Find where the given text appears and provide that cell's center as (x, y) coordinate. 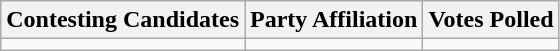
Contesting Candidates (123, 20)
Votes Polled (491, 20)
Party Affiliation (334, 20)
